Detect which cell encompasses the target text, then output its [x, y] center coordinate. 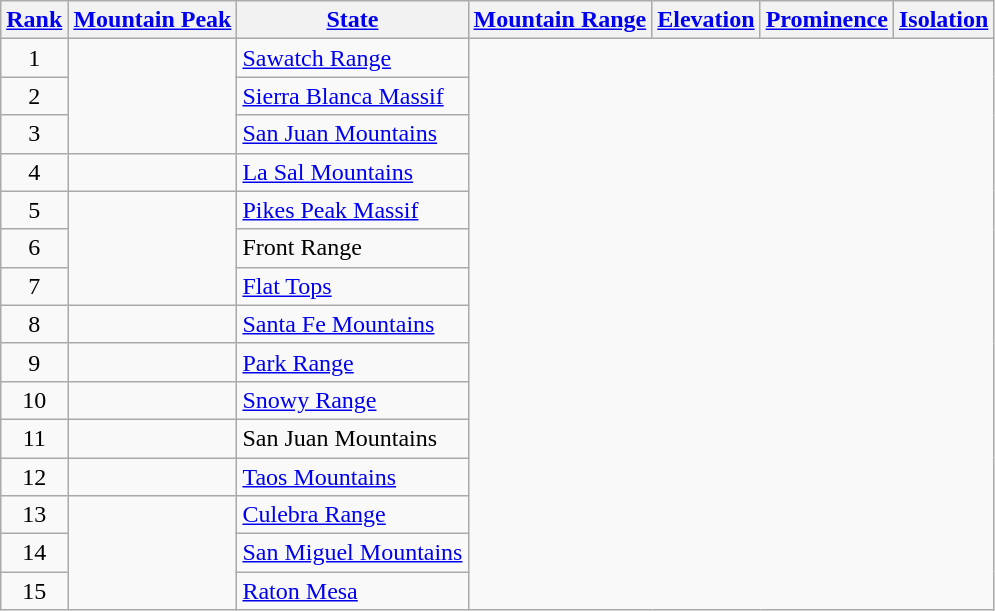
1 [34, 58]
Elevation [706, 20]
Sawatch Range [352, 58]
La Sal Mountains [352, 172]
Front Range [352, 248]
San Miguel Mountains [352, 553]
7 [34, 286]
5 [34, 210]
Mountain Peak [152, 20]
Taos Mountains [352, 477]
Prominence [826, 20]
9 [34, 362]
11 [34, 438]
State [352, 20]
Isolation [943, 20]
Snowy Range [352, 400]
6 [34, 248]
10 [34, 400]
2 [34, 96]
8 [34, 324]
13 [34, 515]
15 [34, 591]
Raton Mesa [352, 591]
3 [34, 134]
Pikes Peak Massif [352, 210]
Mountain Range [560, 20]
14 [34, 553]
Flat Tops [352, 286]
Park Range [352, 362]
12 [34, 477]
Culebra Range [352, 515]
4 [34, 172]
Sierra Blanca Massif [352, 96]
Santa Fe Mountains [352, 324]
Rank [34, 20]
